Determine the [X, Y] coordinate at the center of the cell enclosing the given text.  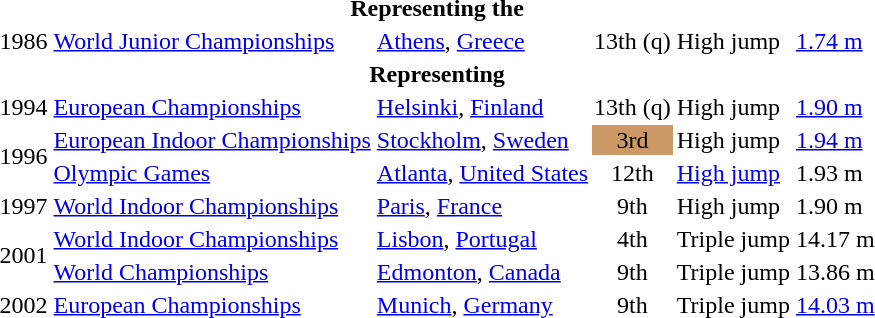
Olympic Games [212, 173]
European Championships [212, 107]
4th [633, 239]
European Indoor Championships [212, 140]
Atlanta, United States [482, 173]
Stockholm, Sweden [482, 140]
Paris, France [482, 206]
Edmonton, Canada [482, 272]
3rd [633, 140]
Lisbon, Portugal [482, 239]
12th [633, 173]
Athens, Greece [482, 41]
World Championships [212, 272]
World Junior Championships [212, 41]
Helsinki, Finland [482, 107]
